For the text-containing cell, return its midpoint in (x, y) coordinate format. 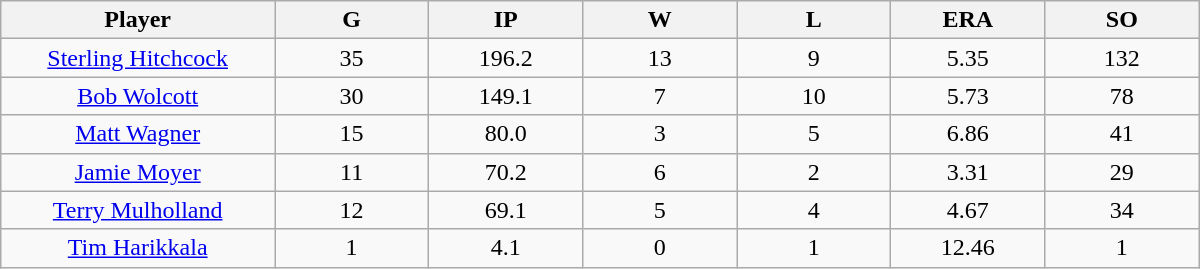
0 (660, 248)
Jamie Moyer (138, 172)
149.1 (506, 96)
ERA (968, 20)
5.35 (968, 58)
70.2 (506, 172)
Bob Wolcott (138, 96)
15 (352, 134)
L (814, 20)
13 (660, 58)
W (660, 20)
29 (1122, 172)
12.46 (968, 248)
78 (1122, 96)
Sterling Hitchcock (138, 58)
69.1 (506, 210)
196.2 (506, 58)
12 (352, 210)
4 (814, 210)
4.1 (506, 248)
G (352, 20)
35 (352, 58)
IP (506, 20)
30 (352, 96)
5.73 (968, 96)
2 (814, 172)
SO (1122, 20)
80.0 (506, 134)
3.31 (968, 172)
3 (660, 134)
9 (814, 58)
Terry Mulholland (138, 210)
11 (352, 172)
Player (138, 20)
132 (1122, 58)
4.67 (968, 210)
41 (1122, 134)
Tim Harikkala (138, 248)
6 (660, 172)
34 (1122, 210)
7 (660, 96)
6.86 (968, 134)
Matt Wagner (138, 134)
10 (814, 96)
